Locate the cell with the specified text and output its (x, y) center coordinate. 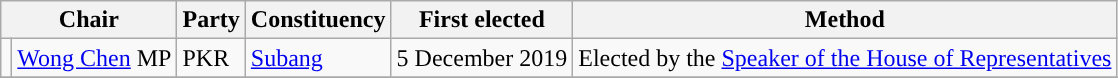
Elected by the Speaker of the House of Representatives (845, 58)
5 December 2019 (482, 58)
Chair (89, 20)
PKR (211, 58)
Subang (318, 58)
Party (211, 20)
Wong Chen MP (94, 58)
Constituency (318, 20)
Method (845, 20)
First elected (482, 20)
